Scan for the cell matching the given text and deliver its [x, y] coordinate at center. 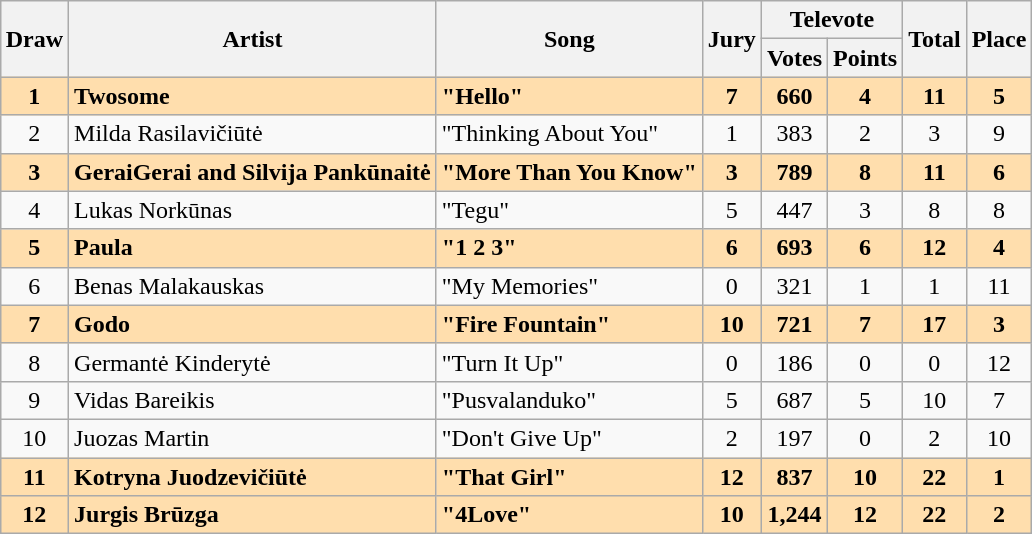
"Turn It Up" [569, 362]
Benas Malakauskas [253, 286]
Draw [34, 39]
Televote [832, 20]
Lukas Norkūnas [253, 210]
383 [794, 134]
Total [935, 39]
1,244 [794, 515]
Points [866, 58]
321 [794, 286]
660 [794, 96]
"Tegu" [569, 210]
Kotryna Juodzevičiūtė [253, 477]
447 [794, 210]
Milda Rasilavičiūtė [253, 134]
837 [794, 477]
"Fire Fountain" [569, 324]
721 [794, 324]
Song [569, 39]
Juozas Martin [253, 438]
Paula [253, 248]
GeraiGerai and Silvija Pankūnaitė [253, 172]
"Thinking About You" [569, 134]
17 [935, 324]
Place [999, 39]
Twosome [253, 96]
"Hello" [569, 96]
"That Girl" [569, 477]
186 [794, 362]
Godo [253, 324]
"Don't Give Up" [569, 438]
"1 2 3" [569, 248]
Jury [732, 39]
789 [794, 172]
"My Memories" [569, 286]
Artist [253, 39]
"More Than You Know" [569, 172]
Vidas Bareikis [253, 400]
197 [794, 438]
687 [794, 400]
"Pusvalanduko" [569, 400]
Germantė Kinderytė [253, 362]
"4Love" [569, 515]
Votes [794, 58]
Jurgis Brūzga [253, 515]
693 [794, 248]
